Determine the (X, Y) coordinate at the center of the cell enclosing the given text.  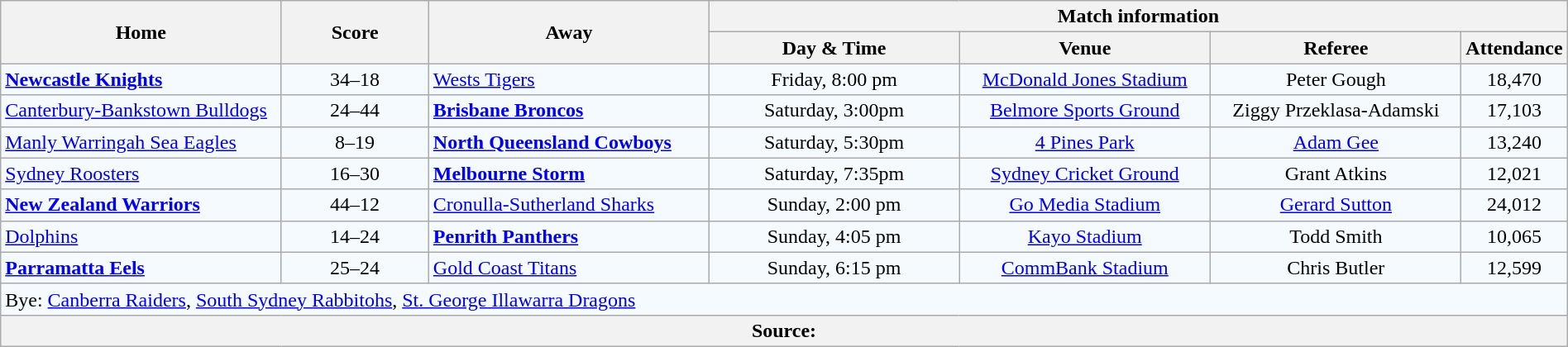
Belmore Sports Ground (1085, 111)
Bye: Canberra Raiders, South Sydney Rabbitohs, St. George Illawarra Dragons (784, 299)
North Queensland Cowboys (569, 142)
McDonald Jones Stadium (1085, 79)
13,240 (1514, 142)
Away (569, 32)
Saturday, 5:30pm (834, 142)
Penrith Panthers (569, 236)
34–18 (355, 79)
Match information (1139, 17)
12,599 (1514, 268)
Kayo Stadium (1085, 236)
Ziggy Przeklasa-Adamski (1336, 111)
Peter Gough (1336, 79)
Attendance (1514, 48)
Gerard Sutton (1336, 205)
Newcastle Knights (141, 79)
24,012 (1514, 205)
Referee (1336, 48)
Go Media Stadium (1085, 205)
Wests Tigers (569, 79)
Home (141, 32)
17,103 (1514, 111)
Dolphins (141, 236)
Score (355, 32)
Friday, 8:00 pm (834, 79)
Source: (784, 330)
Sydney Roosters (141, 173)
Canterbury-Bankstown Bulldogs (141, 111)
10,065 (1514, 236)
16–30 (355, 173)
4 Pines Park (1085, 142)
Saturday, 7:35pm (834, 173)
Sunday, 6:15 pm (834, 268)
18,470 (1514, 79)
Melbourne Storm (569, 173)
Adam Gee (1336, 142)
Sunday, 4:05 pm (834, 236)
Chris Butler (1336, 268)
Sydney Cricket Ground (1085, 173)
CommBank Stadium (1085, 268)
Brisbane Broncos (569, 111)
Gold Coast Titans (569, 268)
Manly Warringah Sea Eagles (141, 142)
Grant Atkins (1336, 173)
8–19 (355, 142)
Todd Smith (1336, 236)
Parramatta Eels (141, 268)
24–44 (355, 111)
New Zealand Warriors (141, 205)
Sunday, 2:00 pm (834, 205)
44–12 (355, 205)
Day & Time (834, 48)
Cronulla-Sutherland Sharks (569, 205)
12,021 (1514, 173)
Saturday, 3:00pm (834, 111)
25–24 (355, 268)
Venue (1085, 48)
14–24 (355, 236)
